From the cell containing the given text, extract its center point as [X, Y] coordinate. 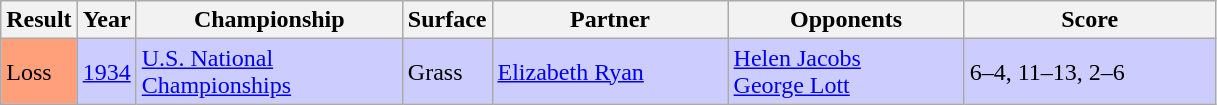
Helen Jacobs George Lott [846, 72]
Opponents [846, 20]
Loss [39, 72]
Grass [447, 72]
Elizabeth Ryan [610, 72]
Score [1090, 20]
Result [39, 20]
1934 [106, 72]
Surface [447, 20]
Championship [269, 20]
Partner [610, 20]
6–4, 11–13, 2–6 [1090, 72]
Year [106, 20]
U.S. National Championships [269, 72]
